Detect which cell encompasses the target text, then output its (x, y) center coordinate. 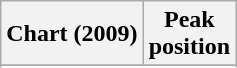
Peakposition (189, 34)
Chart (2009) (72, 34)
